Return the (X, Y) coordinate for the center point of the cell that contains the specified text.  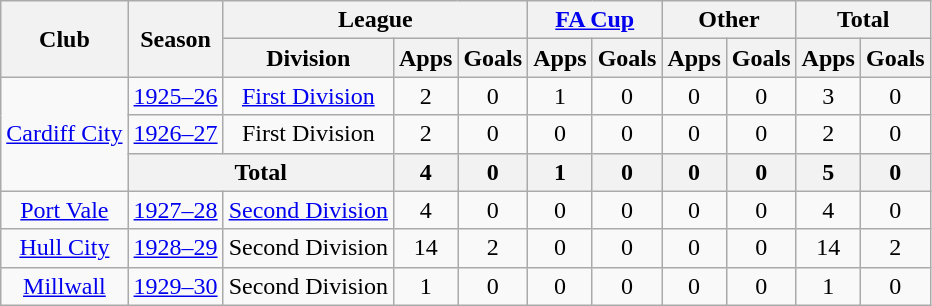
Season (176, 39)
5 (828, 172)
Other (729, 20)
Millwall (64, 286)
3 (828, 96)
1925–26 (176, 96)
Cardiff City (64, 134)
Division (308, 58)
1926–27 (176, 134)
League (376, 20)
Hull City (64, 248)
1929–30 (176, 286)
Club (64, 39)
1928–29 (176, 248)
1927–28 (176, 210)
FA Cup (595, 20)
Port Vale (64, 210)
